Return (x, y) of the center of cell containing provided text 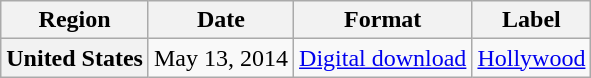
May 13, 2014 (220, 58)
Region (75, 20)
Label (532, 20)
United States (75, 58)
Format (383, 20)
Digital download (383, 58)
Hollywood (532, 58)
Date (220, 20)
